Output the (x, y) coordinate of the center of the cell containing the given text.  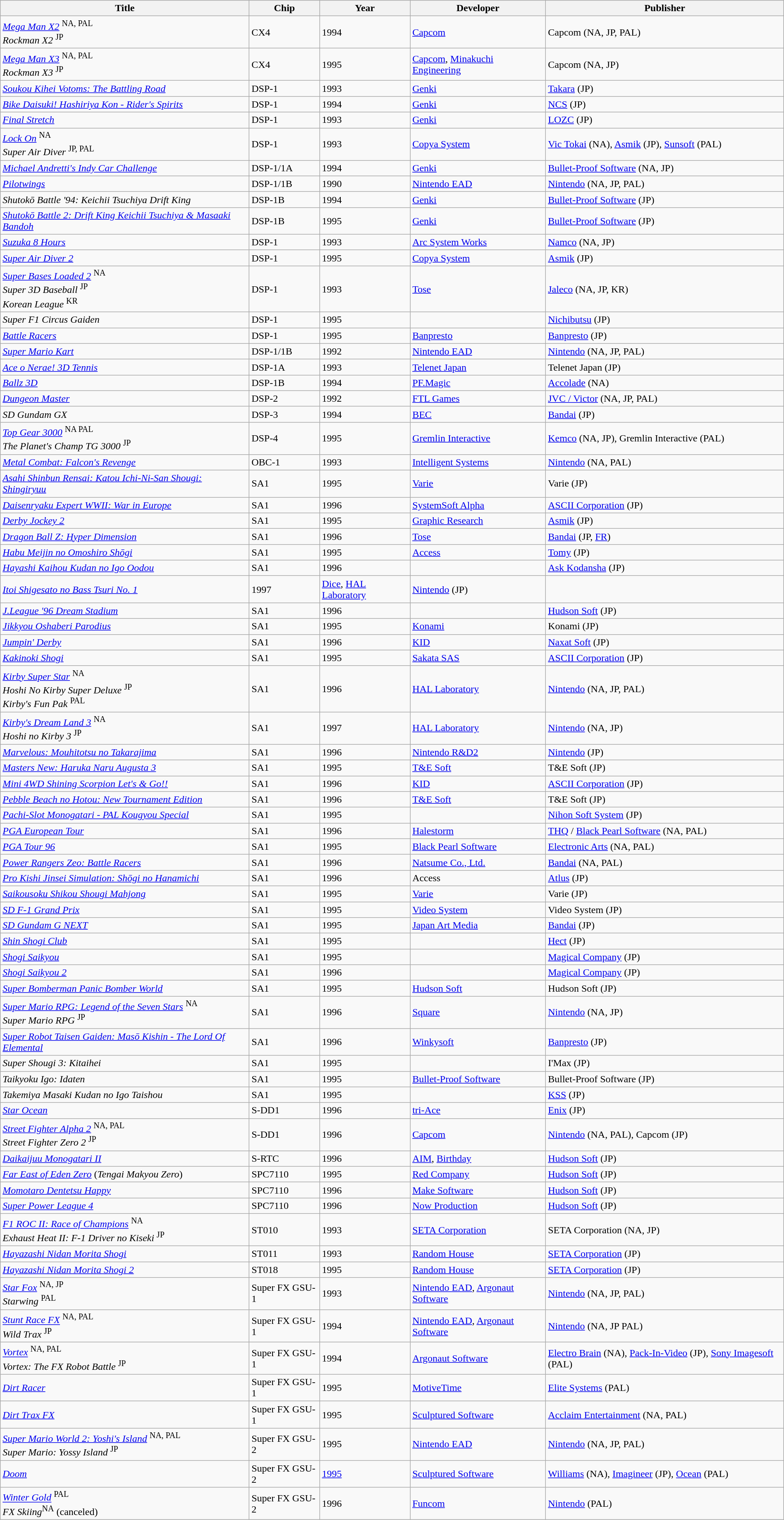
Kirby's Dream Land 3 NAHoshi no Kirby 3 JP (125, 728)
Halestorm (478, 831)
Nintendo (NA, JP PAL) (665, 1326)
THQ / Black Pearl Software (NA, PAL) (665, 831)
Far East of Eden Zero (Tengai Makyou Zero) (125, 1174)
Lock On NASuper Air Diver JP, PAL (125, 144)
Bullet-Proof Software (NA, JP) (665, 168)
Doom (125, 1474)
Super Air Diver 2 (125, 258)
Natsume Co., Ltd. (478, 862)
Takara (JP) (665, 89)
DSP-1A (284, 367)
Power Rangers Zeo: Battle Racers (125, 862)
Shin Shogi Club (125, 941)
Super Power League 4 (125, 1206)
Black Pearl Software (478, 846)
JVC / Victor (NA, JP, PAL) (665, 398)
Itoi Shigesato no Bass Tsuri No. 1 (125, 589)
Saikousoku Shikou Shougi Mahjong (125, 894)
Electro Brain (NA), Pack-In-Video (JP), Sony Imagesoft (PAL) (665, 1358)
Electronic Arts (NA, PAL) (665, 846)
Super Robot Taisen Gaiden: Masō Kishin - The Lord Of Elemental (125, 1042)
SystemSoft Alpha (478, 505)
DSP-2 (284, 398)
Telenet Japan (478, 367)
Shutokō Battle 2: Drift King Keichii Tsuchiya & Masaaki Bandoh (125, 221)
ST011 (284, 1254)
Star Fox NA, JPStarwing PAL (125, 1294)
Bandai (JP, FR) (665, 537)
Dirt Racer (125, 1388)
Tomy (JP) (665, 552)
tri-Ace (478, 1110)
Winter Gold PALFX SkiingNA (canceled) (125, 1503)
Telenet Japan (JP) (665, 367)
Michael Andretti's Indy Car Challenge (125, 168)
Enix (JP) (665, 1110)
Super Bases Loaded 2 NASuper 3D Baseball JPKorean League KR (125, 289)
Street Fighter Alpha 2 NA, PALStreet Fighter Zero 2 JP (125, 1134)
Graphic Research (478, 521)
Taikyoku Igo: Idaten (125, 1079)
Mini 4WD Shining Scorpion Let's & Go!! (125, 784)
Super Bomberman Panic Bomber World (125, 988)
Derby Jockey 2 (125, 521)
Hayazashi Nidan Morita Shogi 2 (125, 1270)
Gremlin Interactive (478, 438)
Nihon Soft System (JP) (665, 815)
Chip (284, 8)
Arc System Works (478, 242)
FTL Games (478, 398)
F1 ROC II: Race of Champions NAExhaust Heat II: F-1 Driver no Kiseki JP (125, 1230)
Metal Combat: Falcon's Revenge (125, 463)
S-RTC (284, 1158)
Vortex NA, PALVortex: The FX Robot Battle JP (125, 1358)
Naxat Soft (JP) (665, 642)
AIM, Birthday (478, 1158)
Atlus (JP) (665, 878)
Super F1 Circus Gaiden (125, 320)
Square (478, 1012)
Shogi Saikyou 2 (125, 973)
I'Max (JP) (665, 1063)
Marvelous: Mouhitotsu no Takarajima (125, 752)
Elite Systems (PAL) (665, 1388)
Ask Kodansha (JP) (665, 568)
Super Mario RPG: Legend of the Seven Stars NASuper Mario RPG JP (125, 1012)
Pachi-Slot Monogatari - PAL Kougyou Special (125, 815)
Super Mario World 2: Yoshi's Island NA, PALSuper Mario: Yossy Island JP (125, 1444)
Suzuka 8 Hours (125, 242)
SETA Corporation (478, 1230)
Battle Racers (125, 336)
Hect (JP) (665, 941)
Nintendo (NA, PAL), Capcom (JP) (665, 1134)
Publisher (665, 8)
PF.Magic (478, 383)
Sakata SAS (478, 658)
SD Gundam GX (125, 414)
Year (365, 8)
DSP-3 (284, 414)
Bike Daisuki! Hashiriya Kon - Rider's Spirits (125, 104)
Star Ocean (125, 1110)
Stunt Race FX NA, PALWild Trax JP (125, 1326)
Nintendo (PAL) (665, 1503)
Nintendo R&D2 (478, 752)
Kirby Super Star NAHoshi No Kirby Super Deluxe JPKirby's Fun Pak PAL (125, 689)
Red Company (478, 1174)
Pro Kishi Jinsei Simulation: Shōgi no Hanamichi (125, 878)
Japan Art Media (478, 925)
Acclaim Entertainment (NA, PAL) (665, 1415)
Masters New: Haruka Naru Augusta 3 (125, 768)
Bandai (NA, PAL) (665, 862)
Intelligent Systems (478, 463)
Asahi Shinbun Rensai: Katou Ichi-Ni-San Shougi: Shingiryuu (125, 484)
DSP-1/1A (284, 168)
Video System (JP) (665, 910)
Mega Man X3 NA, PALRockman X3 JP (125, 65)
PGA European Tour (125, 831)
PGA Tour 96 (125, 846)
SETA Corporation (NA, JP) (665, 1230)
1990 (365, 184)
Hayazashi Nidan Morita Shogi (125, 1254)
Kemco (NA, JP), Gremlin Interactive (PAL) (665, 438)
Capcom, Minakuchi Engineering (478, 65)
Soukou Kihei Votoms: The Battling Road (125, 89)
ST010 (284, 1230)
LOZC (JP) (665, 120)
Williams (NA), Imagineer (JP), Ocean (PAL) (665, 1474)
BEC (478, 414)
NCS (JP) (665, 104)
Namco (NA, JP) (665, 242)
Daisenryaku Expert WWII: War in Europe (125, 505)
SD Gundam G NEXT (125, 925)
Video System (478, 910)
Vic Tokai (NA), Asmik (JP), Sunsoft (PAL) (665, 144)
Winkysoft (478, 1042)
SD F-1 Grand Prix (125, 910)
Super Shougi 3: Kitaihei (125, 1063)
Hudson Soft (478, 988)
Now Production (478, 1206)
DSP-4 (284, 438)
Konami (478, 626)
Funcom (478, 1503)
Argonaut Software (478, 1358)
Dice, HAL Laboratory (365, 589)
OBC-1 (284, 463)
MotiveTime (478, 1388)
Pebble Beach no Hotou: New Tournament Edition (125, 799)
Top Gear 3000 NA PALThe Planet's Champ TG 3000 JP (125, 438)
Make Software (478, 1190)
Dragon Ball Z: Hyper Dimension (125, 537)
Konami (JP) (665, 626)
ST018 (284, 1270)
Dirt Trax FX (125, 1415)
Final Stretch (125, 120)
Jikkyou Oshaberi Parodius (125, 626)
Nintendo (NA, PAL) (665, 463)
KSS (JP) (665, 1095)
Super Mario Kart (125, 351)
Habu Meijin no Omoshiro Shōgi (125, 552)
Dungeon Master (125, 398)
Mega Man X2 NA, PALRockman X2 JP (125, 32)
J.League '96 Dream Stadium (125, 611)
Kakinoki Shogi (125, 658)
Capcom (NA, JP) (665, 65)
Takemiya Masaki Kudan no Igo Taishou (125, 1095)
Shutokō Battle '94: Keichii Tsuchiya Drift King (125, 199)
Nichibutsu (JP) (665, 320)
Shogi Saikyou (125, 957)
Title (125, 8)
Ballz 3D (125, 383)
Pilotwings (125, 184)
Accolade (NA) (665, 383)
Jumpin' Derby (125, 642)
Banpresto (478, 336)
Bullet-Proof Software (478, 1079)
Capcom (NA, JP, PAL) (665, 32)
Developer (478, 8)
Ace o Nerae! 3D Tennis (125, 367)
Jaleco (NA, JP, KR) (665, 289)
Hayashi Kaihou Kudan no Igo Oodou (125, 568)
Momotaro Dentetsu Happy (125, 1190)
Daikaijuu Monogatari II (125, 1158)
